Scan for the cell matching the given text and deliver its (x, y) coordinate at center. 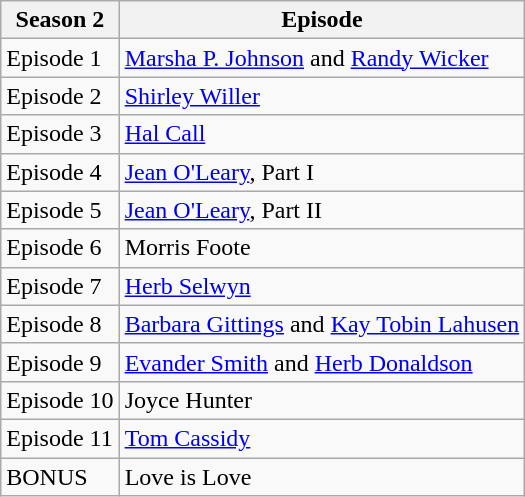
Jean O'Leary, Part I (322, 172)
Hal Call (322, 134)
Joyce Hunter (322, 400)
Episode 6 (60, 248)
Tom Cassidy (322, 438)
Episode 7 (60, 286)
Herb Selwyn (322, 286)
Barbara Gittings and Kay Tobin Lahusen (322, 324)
Episode 8 (60, 324)
BONUS (60, 477)
Episode 9 (60, 362)
Jean O'Leary, Part II (322, 210)
Evander Smith and Herb Donaldson (322, 362)
Marsha P. Johnson and Randy Wicker (322, 58)
Episode 11 (60, 438)
Episode 1 (60, 58)
Episode 2 (60, 96)
Episode 10 (60, 400)
Morris Foote (322, 248)
Shirley Willer (322, 96)
Episode 5 (60, 210)
Season 2 (60, 20)
Episode 4 (60, 172)
Episode (322, 20)
Episode 3 (60, 134)
Love is Love (322, 477)
